Search for the cell housing the specified text and yield its [x, y] center coordinate. 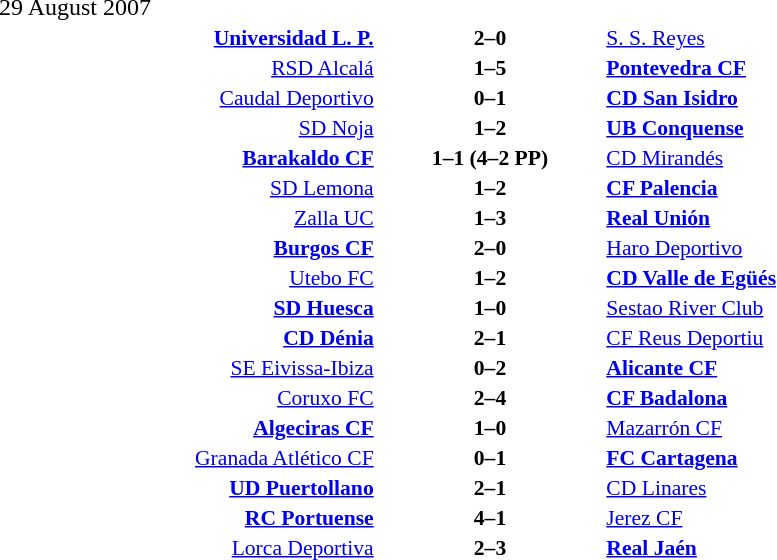
4–1 [490, 518]
0–2 [490, 368]
2–4 [490, 398]
1–3 [490, 218]
1–1 (4–2 PP) [490, 158]
1–5 [490, 68]
